For the text-containing cell, return its midpoint in (x, y) coordinate format. 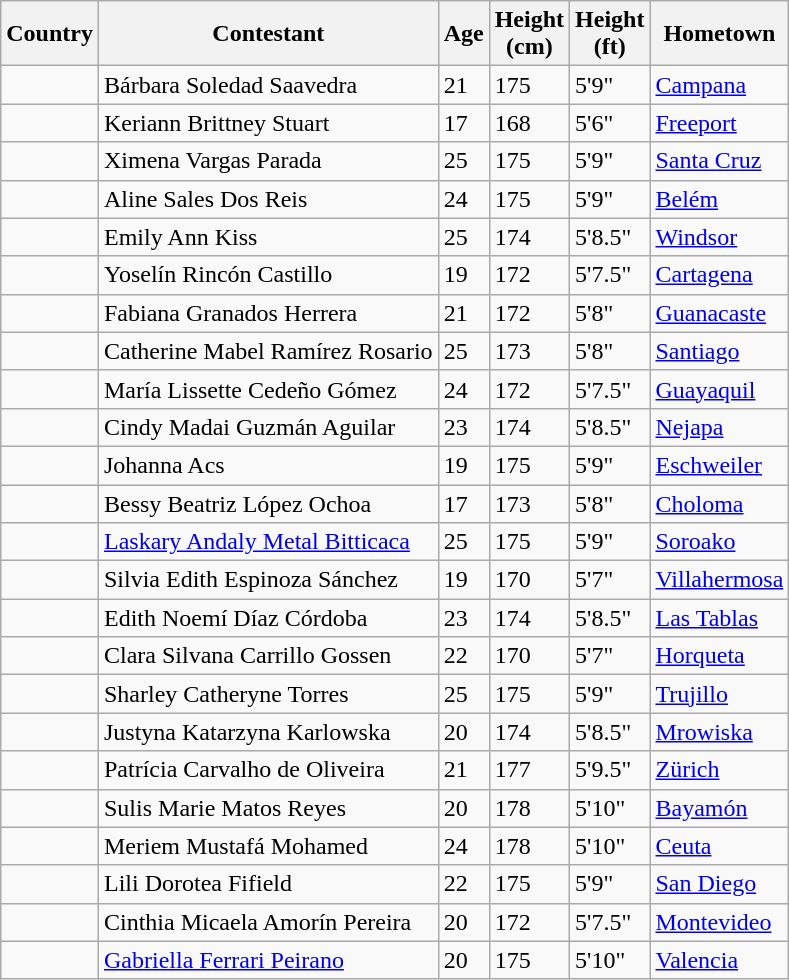
Justyna Katarzyna Karlowska (268, 732)
Contestant (268, 34)
Nejapa (720, 427)
Emily Ann Kiss (268, 237)
5'6" (610, 123)
Cartagena (720, 275)
Johanna Acs (268, 465)
Keriann Brittney Stuart (268, 123)
Yoselín Rincón Castillo (268, 275)
Guayaquil (720, 389)
Gabriella Ferrari Peirano (268, 960)
Zürich (720, 770)
María Lissette Cedeño Gómez (268, 389)
Bayamón (720, 808)
Choloma (720, 503)
Guanacaste (720, 313)
Meriem Mustafá Mohamed (268, 846)
San Diego (720, 884)
Clara Silvana Carrillo Gossen (268, 656)
Santiago (720, 351)
Belém (720, 199)
Lili Dorotea Fifield (268, 884)
Soroako (720, 542)
Age (464, 34)
Aline Sales Dos Reis (268, 199)
Horqueta (720, 656)
Freeport (720, 123)
Windsor (720, 237)
Country (50, 34)
Fabiana Granados Herrera (268, 313)
Edith Noemí Díaz Córdoba (268, 618)
Mrowiska (720, 732)
Patrícia Carvalho de Oliveira (268, 770)
Villahermosa (720, 580)
Sulis Marie Matos Reyes (268, 808)
Cinthia Micaela Amorín Pereira (268, 922)
Bessy Beatriz López Ochoa (268, 503)
Trujillo (720, 694)
Las Tablas (720, 618)
Santa Cruz (720, 161)
Hometown (720, 34)
Sharley Catheryne Torres (268, 694)
Ceuta (720, 846)
5'9.5" (610, 770)
Ximena Vargas Parada (268, 161)
Cindy Madai Guzmán Aguilar (268, 427)
Valencia (720, 960)
Catherine Mabel Ramírez Rosario (268, 351)
Montevideo (720, 922)
Laskary Andaly Metal Bitticaca (268, 542)
Campana (720, 85)
Height (cm) (529, 34)
Silvia Edith Espinoza Sánchez (268, 580)
177 (529, 770)
Eschweiler (720, 465)
Bárbara Soledad Saavedra (268, 85)
Height (ft) (610, 34)
168 (529, 123)
